Return (x, y) of the center of cell containing provided text 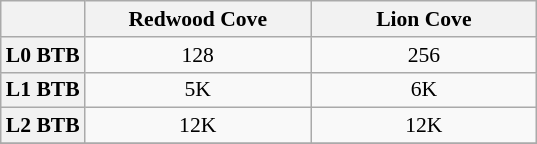
L1 BTB (43, 90)
128 (198, 55)
6K (424, 90)
L0 BTB (43, 55)
L2 BTB (43, 126)
256 (424, 55)
Redwood Cove (198, 19)
Lion Cove (424, 19)
5K (198, 90)
